Return the (x, y) coordinate for the center point of the cell that contains the specified text.  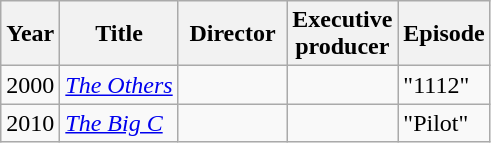
Director (232, 34)
2000 (30, 85)
2010 (30, 123)
Episode (444, 34)
Title (119, 34)
"Pilot" (444, 123)
Executiveproducer (342, 34)
The Big C (119, 123)
"1112" (444, 85)
Year (30, 34)
The Others (119, 85)
